Output the [X, Y] coordinate of the center of the cell containing the given text.  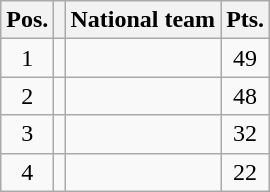
22 [246, 172]
49 [246, 58]
4 [28, 172]
3 [28, 134]
2 [28, 96]
48 [246, 96]
National team [143, 20]
1 [28, 58]
Pos. [28, 20]
32 [246, 134]
Pts. [246, 20]
